Extract the (x, y) coordinate from the center of the cell holding the provided text.  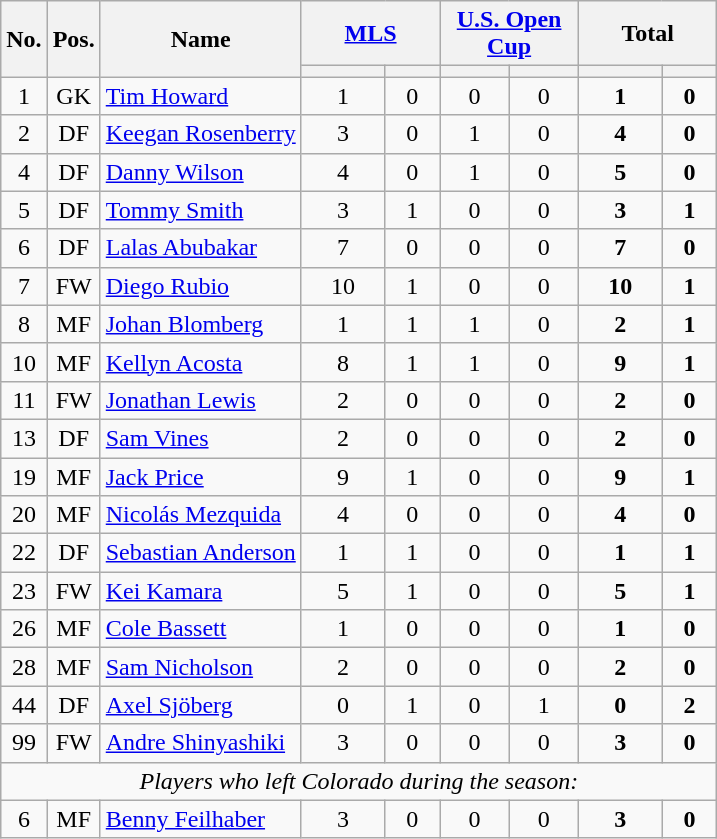
Keegan Rosenberry (200, 134)
Andre Shinyashiki (200, 743)
GK (74, 96)
No. (24, 39)
Kei Kamara (200, 591)
Cole Bassett (200, 629)
Johan Blomberg (200, 324)
23 (24, 591)
Axel Sjöberg (200, 705)
U.S. Open Cup (510, 34)
Sam Vines (200, 438)
26 (24, 629)
20 (24, 515)
Jack Price (200, 477)
Players who left Colorado during the season: (359, 781)
Diego Rubio (200, 286)
Total (648, 34)
Danny Wilson (200, 172)
28 (24, 667)
Lalas Abubakar (200, 248)
Kellyn Acosta (200, 362)
Sam Nicholson (200, 667)
13 (24, 438)
99 (24, 743)
Pos. (74, 39)
Tommy Smith (200, 210)
Sebastian Anderson (200, 553)
Benny Feilhaber (200, 819)
22 (24, 553)
44 (24, 705)
MLS (370, 34)
11 (24, 400)
Nicolás Mezquida (200, 515)
Jonathan Lewis (200, 400)
19 (24, 477)
Tim Howard (200, 96)
Name (200, 39)
